Return [x, y] of the center of cell containing provided text 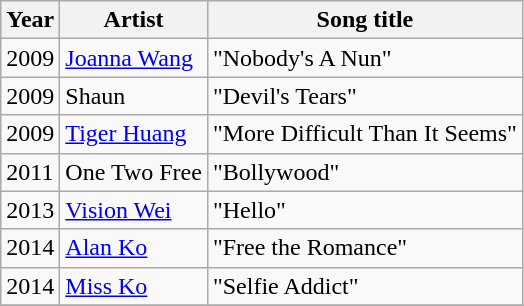
2013 [30, 210]
"Hello" [364, 210]
Shaun [134, 96]
"Bollywood" [364, 172]
"Devil's Tears" [364, 96]
Miss Ko [134, 286]
One Two Free [134, 172]
Year [30, 20]
Alan Ko [134, 248]
Joanna Wang [134, 58]
"Free the Romance" [364, 248]
"Nobody's A Nun" [364, 58]
2011 [30, 172]
Artist [134, 20]
Vision Wei [134, 210]
"Selfie Addict" [364, 286]
Song title [364, 20]
Tiger Huang [134, 134]
"More Difficult Than It Seems" [364, 134]
